Locate the cell with the specified text and output its [x, y] center coordinate. 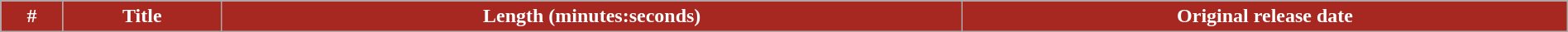
Original release date [1265, 16]
# [31, 16]
Length (minutes:seconds) [592, 16]
Title [142, 16]
